Return [x, y] of the center of cell containing provided text 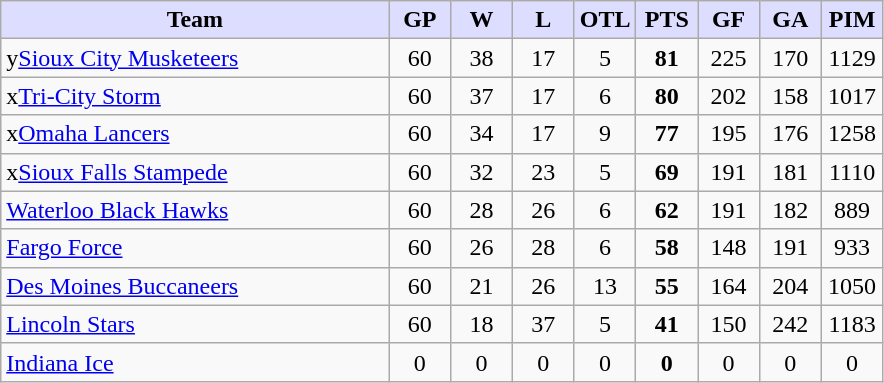
41 [667, 324]
81 [667, 58]
GF [729, 20]
1258 [852, 134]
933 [852, 248]
181 [790, 172]
GA [790, 20]
13 [605, 286]
OTL [605, 20]
182 [790, 210]
xTri-City Storm [195, 96]
PIM [852, 20]
Des Moines Buccaneers [195, 286]
80 [667, 96]
Fargo Force [195, 248]
L [543, 20]
1183 [852, 324]
158 [790, 96]
1050 [852, 286]
1129 [852, 58]
21 [482, 286]
889 [852, 210]
32 [482, 172]
W [482, 20]
xOmaha Lancers [195, 134]
1017 [852, 96]
58 [667, 248]
23 [543, 172]
62 [667, 210]
170 [790, 58]
204 [790, 286]
Waterloo Black Hawks [195, 210]
202 [729, 96]
148 [729, 248]
ySioux City Musketeers [195, 58]
xSioux Falls Stampede [195, 172]
176 [790, 134]
225 [729, 58]
Indiana Ice [195, 362]
PTS [667, 20]
77 [667, 134]
38 [482, 58]
34 [482, 134]
1110 [852, 172]
242 [790, 324]
150 [729, 324]
69 [667, 172]
55 [667, 286]
18 [482, 324]
Team [195, 20]
164 [729, 286]
Lincoln Stars [195, 324]
9 [605, 134]
195 [729, 134]
GP [420, 20]
